Return the [X, Y] coordinate for the center point of the cell that contains the specified text.  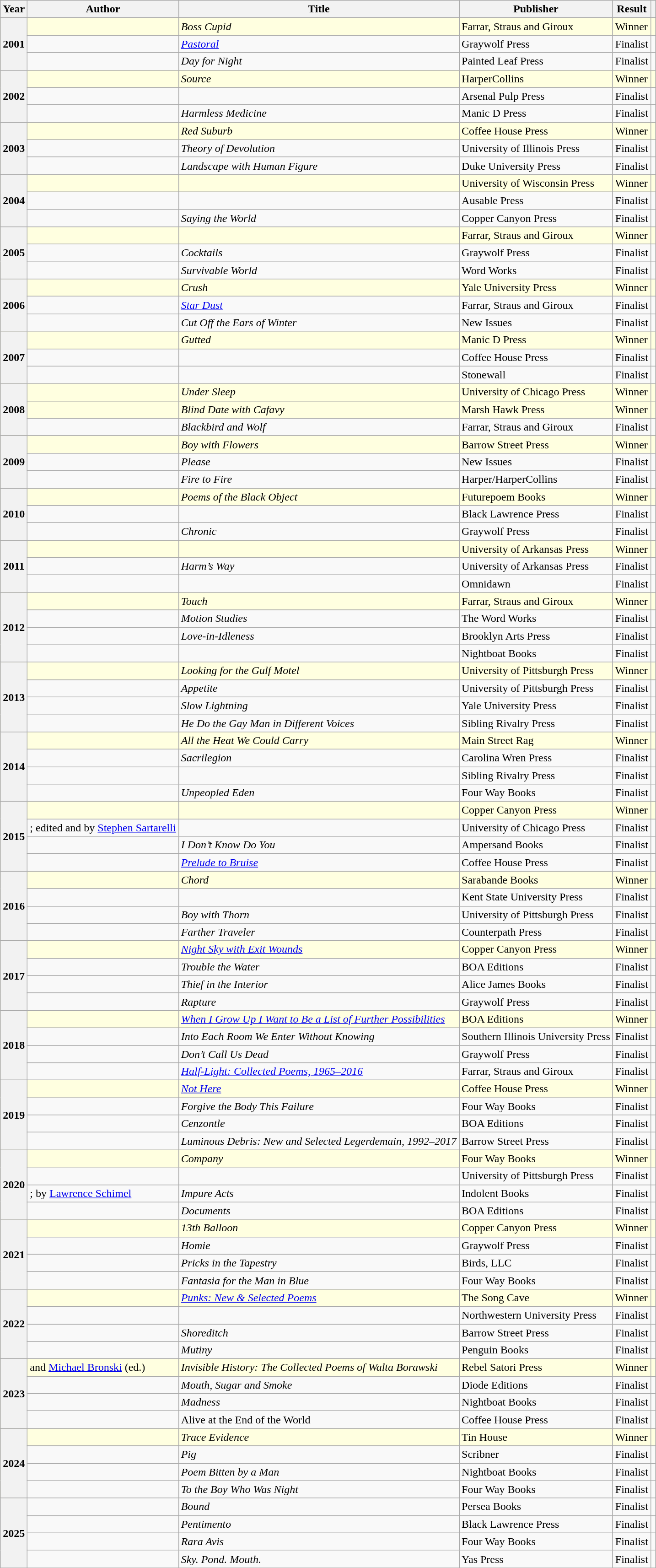
University of Illinois Press [536, 148]
When I Grow Up I Want to Be a List of Further Possibilities [318, 1019]
2019 [14, 1115]
Pastoral [318, 44]
Invisible History: The Collected Poems of Walta Borawski [318, 1368]
13th Balloon [318, 1228]
Word Works [536, 270]
Chord [318, 880]
Rebel Satori Press [536, 1368]
Boy with Thorn [318, 915]
Half-Light: Collected Poems, 1965–2016 [318, 1072]
Love-in-Idleness [318, 636]
Counterpath Press [536, 932]
2015 [14, 836]
2011 [14, 566]
Poem Bitten by a Man [318, 1472]
Harmless Medicine [318, 113]
Sarabande Books [536, 880]
Punks: New & Selected Poems [318, 1298]
2009 [14, 462]
Alive at the End of the World [318, 1420]
2012 [14, 627]
Indolent Books [536, 1193]
Persea Books [536, 1507]
2022 [14, 1324]
Marsh Hawk Press [536, 410]
Boss Cupid [318, 27]
Sacrilegion [318, 758]
All the Heat We Could Carry [318, 740]
2013 [14, 697]
Gutted [318, 340]
2007 [14, 357]
2014 [14, 766]
Pricks in the Tapestry [318, 1263]
Blackbird and Wolf [318, 427]
Poems of the Black Object [318, 496]
2006 [14, 305]
Into Each Room We Enter Without Knowing [318, 1036]
Result [631, 9]
Futurepoem Books [536, 496]
The Word Works [536, 619]
Author [103, 9]
Mouth, Sugar and Smoke [318, 1385]
Cut Off the Ears of Winter [318, 323]
Farther Traveler [318, 932]
Prelude to Bruise [318, 862]
Crush [318, 288]
Kent State University Press [536, 897]
Appetite [318, 688]
Ampersand Books [536, 845]
2021 [14, 1254]
Shoreditch [318, 1333]
Fire to Fire [318, 479]
Documents [318, 1211]
Theory of Devolution [318, 148]
Southern Illinois University Press [536, 1036]
Madness [318, 1402]
Star Dust [318, 305]
University of Wisconsin Press [536, 183]
I Don’t Know Do You [318, 845]
Survivable World [318, 270]
; edited and by Stephen Sartarelli [103, 828]
Night Sky with Exit Wounds [318, 949]
Red Suburb [318, 131]
2002 [14, 96]
Don’t Call Us Dead [318, 1054]
Painted Leaf Press [536, 61]
Arsenal Pulp Press [536, 96]
Rara Avis [318, 1541]
Homie [318, 1245]
Omnidawn [536, 584]
2024 [14, 1463]
Ausable Press [536, 200]
; by Lawrence Schimel [103, 1193]
Carolina Wren Press [536, 758]
Touch [318, 601]
Title [318, 9]
2023 [14, 1394]
2017 [14, 975]
Diode Editions [536, 1385]
HarperCollins [536, 79]
Forgive the Body This Failure [318, 1106]
2025 [14, 1533]
Harm’s Way [318, 566]
To the Boy Who Was Night [318, 1489]
Mutiny [318, 1350]
Publisher [536, 9]
Bound [318, 1507]
Source [318, 79]
Rapture [318, 1002]
2020 [14, 1185]
Please [318, 462]
The Song Cave [536, 1298]
Slow Lightning [318, 706]
Birds, LLC [536, 1263]
Brooklyn Arts Press [536, 636]
Day for Night [318, 61]
Thief in the Interior [318, 984]
and Michael Bronski (ed.) [103, 1368]
2005 [14, 253]
Sky. Pond. Mouth. [318, 1559]
Not Here [318, 1089]
Northwestern University Press [536, 1315]
Chronic [318, 532]
Tin House [536, 1437]
Yas Press [536, 1559]
Fantasia for the Man in Blue [318, 1280]
Trouble the Water [318, 967]
Pentimento [318, 1524]
2008 [14, 410]
Duke University Press [536, 166]
Luminous Debris: New and Selected Legerdemain, 1992–2017 [318, 1141]
Saying the World [318, 218]
Harper/HarperCollins [536, 479]
Landscape with Human Figure [318, 166]
2004 [14, 200]
Main Street Rag [536, 740]
Cocktails [318, 253]
Penguin Books [536, 1350]
2018 [14, 1045]
Motion Studies [318, 619]
2010 [14, 514]
2001 [14, 44]
Alice James Books [536, 984]
Scribner [536, 1455]
Company [318, 1158]
Looking for the Gulf Motel [318, 671]
Boy with Flowers [318, 444]
Trace Evidence [318, 1437]
Pig [318, 1455]
He Do the Gay Man in Different Voices [318, 723]
Year [14, 9]
Unpeopled Eden [318, 793]
Blind Date with Cafavy [318, 410]
2003 [14, 148]
Under Sleep [318, 392]
Stonewall [536, 375]
Impure Acts [318, 1193]
Cenzontle [318, 1124]
2016 [14, 906]
